Output the [x, y] coordinate of the center of the cell containing the given text.  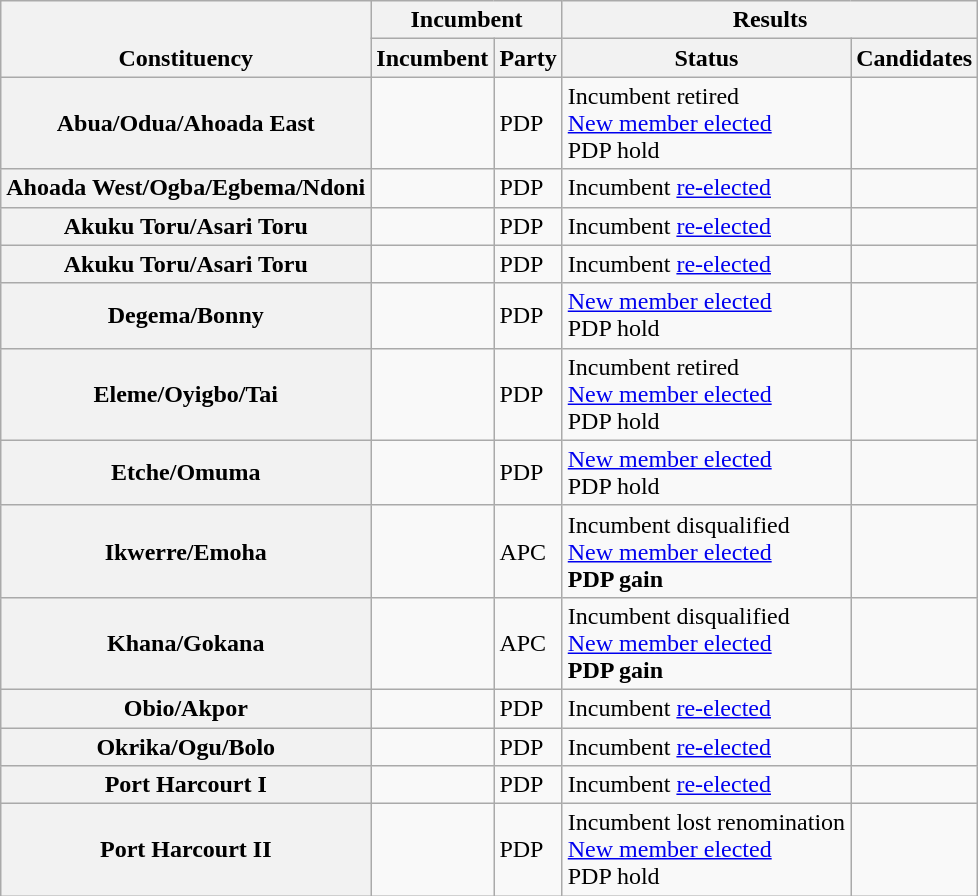
Okrika/Ogu/Bolo [186, 747]
Obio/Akpor [186, 708]
Results [770, 20]
Khana/Gokana [186, 643]
Eleme/Oyigbo/Tai [186, 394]
Party [528, 58]
Ikwerre/Emoha [186, 551]
Constituency [186, 39]
Incumbent lost renominationNew member electedPDP hold [706, 850]
Candidates [914, 58]
Port Harcourt II [186, 850]
Port Harcourt I [186, 785]
Status [706, 58]
Ahoada West/Ogba/Egbema/Ndoni [186, 188]
Degema/Bonny [186, 316]
Abua/Odua/Ahoada East [186, 123]
Etche/Omuma [186, 472]
